Detect which cell encompasses the target text, then output its [x, y] center coordinate. 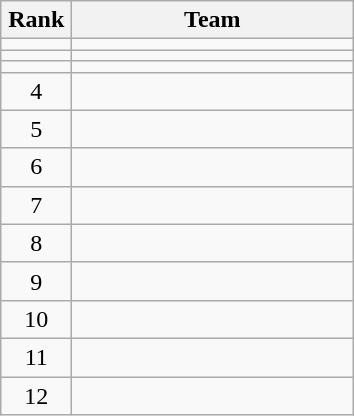
11 [36, 357]
Rank [36, 20]
9 [36, 281]
6 [36, 167]
Team [212, 20]
5 [36, 129]
12 [36, 395]
4 [36, 91]
7 [36, 205]
8 [36, 243]
10 [36, 319]
